Search for the cell housing the specified text and yield its (x, y) center coordinate. 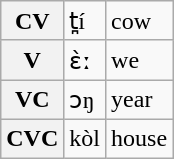
VC (32, 100)
CV (32, 21)
CVC (32, 138)
V (32, 60)
we (140, 60)
ɛ̀ː (85, 60)
house (140, 138)
ɔŋ (85, 100)
year (140, 100)
cow (140, 21)
t̪í (85, 21)
kòl (85, 138)
